Return (x, y) of the center of cell containing provided text 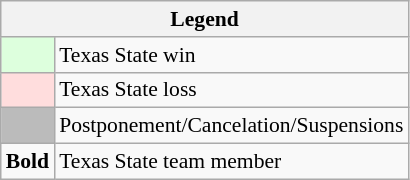
Texas State team member (231, 162)
Postponement/Cancelation/Suspensions (231, 126)
Bold (28, 162)
Legend (205, 19)
Texas State win (231, 55)
Texas State loss (231, 90)
